Search for the cell housing the specified text and yield its [x, y] center coordinate. 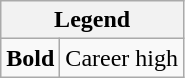
Career high [122, 58]
Legend [92, 20]
Bold [30, 58]
